Search for the cell housing the specified text and yield its (x, y) center coordinate. 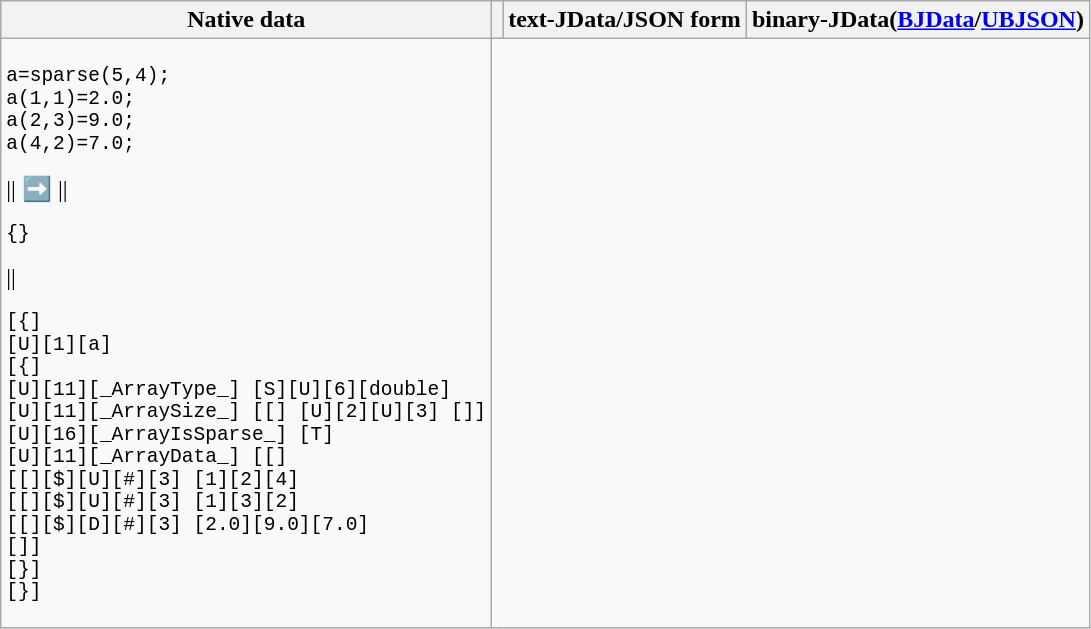
Native data (246, 20)
text-JData/JSON form (625, 20)
binary-JData(BJData/UBJSON) (918, 20)
